Find where the given text appears and provide that cell's center as [X, Y] coordinate. 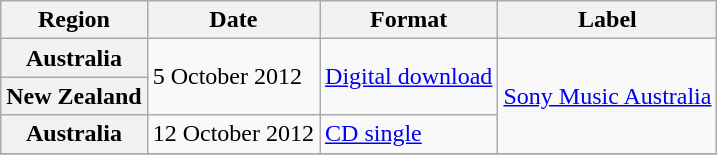
Label [608, 20]
New Zealand [74, 96]
Region [74, 20]
Digital download [409, 77]
Format [409, 20]
CD single [409, 134]
Sony Music Australia [608, 96]
5 October 2012 [233, 77]
Date [233, 20]
12 October 2012 [233, 134]
